Capture the cell that displays the provided text and extract its [x, y] central coordinate. 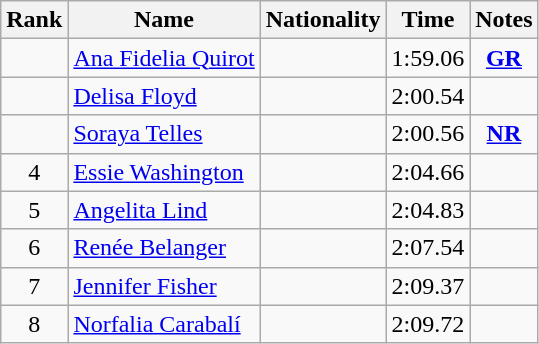
8 [34, 324]
2:00.54 [428, 96]
Jennifer Fisher [164, 286]
2:07.54 [428, 248]
2:04.66 [428, 172]
Notes [504, 20]
Angelita Lind [164, 210]
Nationality [323, 20]
Rank [34, 20]
6 [34, 248]
Norfalia Carabalí [164, 324]
2:00.56 [428, 134]
2:09.37 [428, 286]
NR [504, 134]
2:09.72 [428, 324]
Time [428, 20]
1:59.06 [428, 58]
Soraya Telles [164, 134]
Essie Washington [164, 172]
Renée Belanger [164, 248]
Delisa Floyd [164, 96]
7 [34, 286]
4 [34, 172]
Ana Fidelia Quirot [164, 58]
GR [504, 58]
Name [164, 20]
5 [34, 210]
2:04.83 [428, 210]
